Output the [X, Y] coordinate of the center of the cell containing the given text.  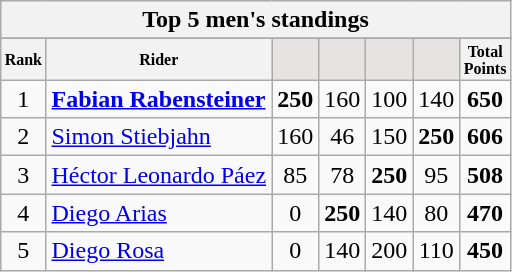
46 [342, 137]
650 [486, 99]
Héctor Leonardo Páez [159, 175]
4 [24, 213]
606 [486, 137]
Diego Arias [159, 213]
470 [486, 213]
Rank [24, 60]
78 [342, 175]
TotalPoints [486, 60]
Fabian Rabensteiner [159, 99]
Diego Rosa [159, 251]
Simon Stiebjahn [159, 137]
110 [436, 251]
450 [486, 251]
85 [296, 175]
Top 5 men's standings [256, 20]
1 [24, 99]
100 [390, 99]
95 [436, 175]
2 [24, 137]
Rider [159, 60]
508 [486, 175]
3 [24, 175]
200 [390, 251]
80 [436, 213]
5 [24, 251]
150 [390, 137]
